Locate the cell with the specified text and output its (x, y) center coordinate. 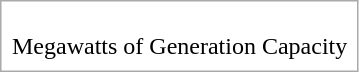
Megawatts of Generation Capacity (180, 46)
